Return the [X, Y] coordinate for the center point of the cell that contains the specified text.  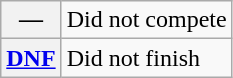
— [31, 20]
DNF [31, 58]
Did not finish [146, 58]
Did not compete [146, 20]
